From the cell containing the given text, extract its center point as [x, y] coordinate. 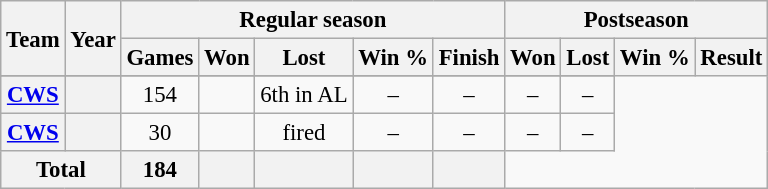
fired [304, 133]
6th in AL [304, 95]
Total [61, 170]
Team [33, 38]
154 [160, 95]
Result [732, 58]
184 [160, 170]
Finish [468, 58]
30 [160, 133]
Year [93, 38]
Games [160, 58]
Postseason [636, 20]
Regular season [313, 20]
